Capture the cell that displays the provided text and extract its (X, Y) central coordinate. 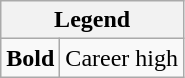
Legend (92, 20)
Career high (122, 58)
Bold (30, 58)
